Detect which cell encompasses the target text, then output its (x, y) center coordinate. 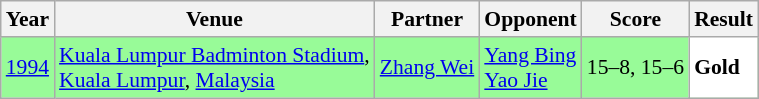
Partner (428, 19)
Kuala Lumpur Badminton Stadium,Kuala Lumpur, Malaysia (214, 68)
1994 (28, 68)
Gold (724, 68)
Opponent (530, 19)
Zhang Wei (428, 68)
Result (724, 19)
Year (28, 19)
Venue (214, 19)
Score (636, 19)
15–8, 15–6 (636, 68)
Yang Bing Yao Jie (530, 68)
